Scan for the cell matching the given text and deliver its [X, Y] coordinate at center. 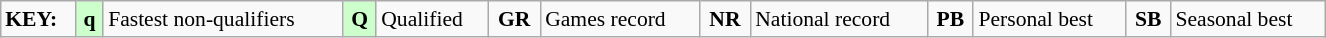
NR [725, 19]
Qualified [432, 19]
Seasonal best [1248, 19]
GR [514, 19]
Personal best [1049, 19]
Fastest non-qualifiers [223, 19]
SB [1148, 19]
Games record [620, 19]
Q [360, 19]
PB [950, 19]
q [90, 19]
National record [838, 19]
KEY: [38, 19]
